Determine the (X, Y) coordinate at the center of the cell enclosing the given text.  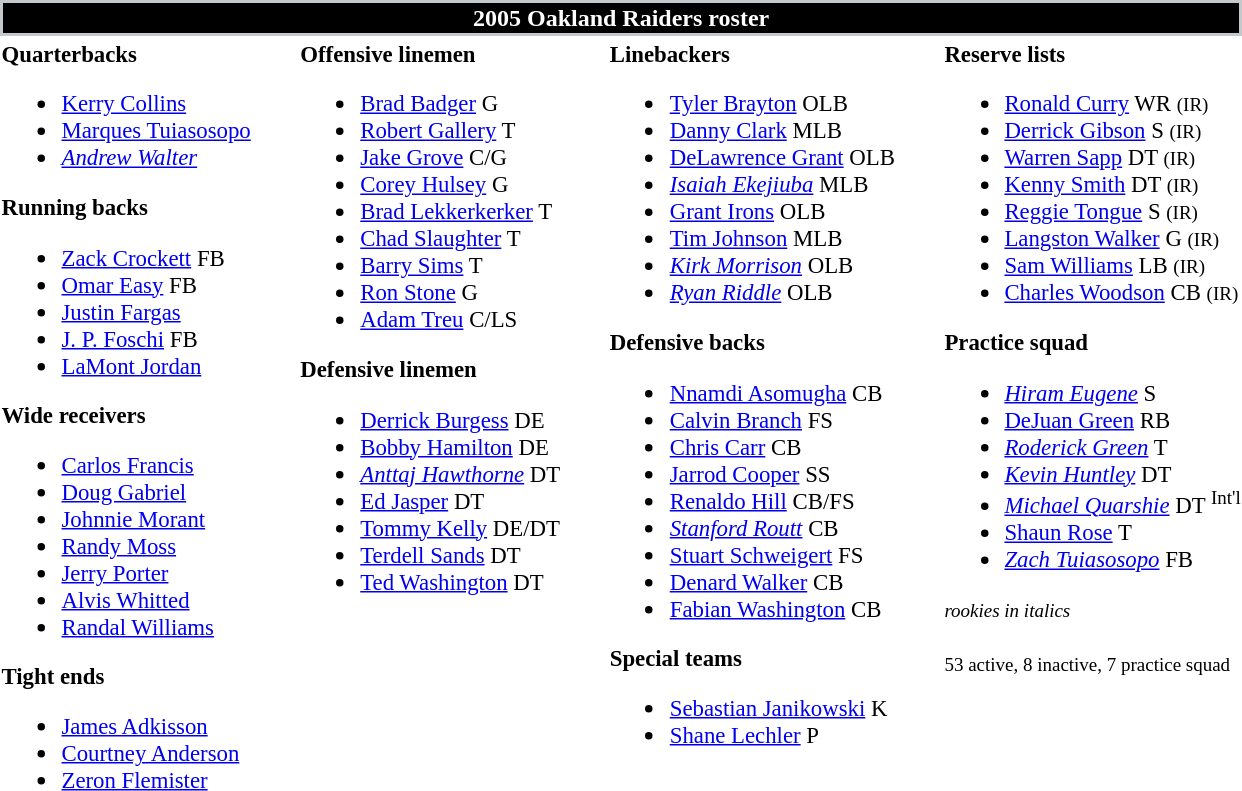
2005 Oakland Raiders roster (621, 18)
